Find where the given text appears and provide that cell's center as [X, Y] coordinate. 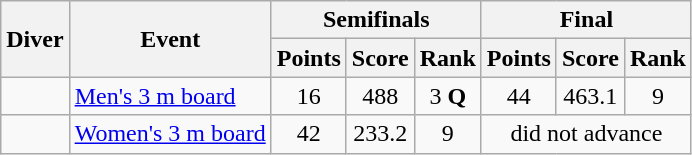
16 [308, 96]
3 Q [448, 96]
463.1 [590, 96]
Men's 3 m board [170, 96]
488 [380, 96]
Women's 3 m board [170, 134]
44 [518, 96]
Semifinals [376, 20]
42 [308, 134]
did not advance [586, 134]
Diver [35, 39]
Final [586, 20]
Event [170, 39]
233.2 [380, 134]
